Determine the (x, y) coordinate at the center of the cell enclosing the given text.  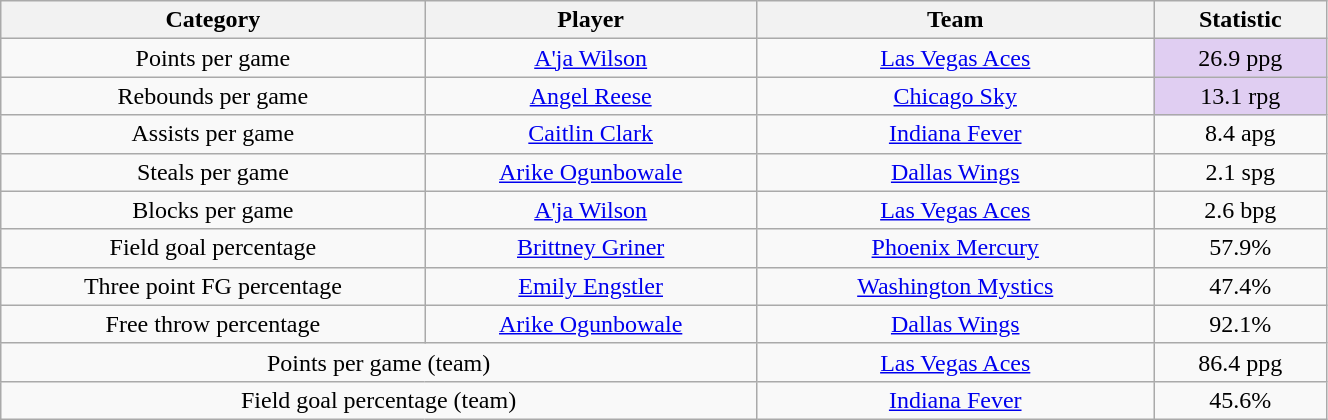
Team (955, 20)
Points per game (team) (379, 362)
Points per game (213, 58)
Brittney Griner (590, 248)
26.9 ppg (1240, 58)
Angel Reese (590, 96)
Category (213, 20)
Three point FG percentage (213, 286)
2.6 bpg (1240, 210)
Player (590, 20)
47.4% (1240, 286)
86.4 ppg (1240, 362)
Phoenix Mercury (955, 248)
Steals per game (213, 172)
8.4 apg (1240, 134)
13.1 rpg (1240, 96)
92.1% (1240, 324)
Free throw percentage (213, 324)
Blocks per game (213, 210)
Statistic (1240, 20)
57.9% (1240, 248)
Caitlin Clark (590, 134)
Assists per game (213, 134)
2.1 spg (1240, 172)
Field goal percentage (213, 248)
45.6% (1240, 400)
Chicago Sky (955, 96)
Emily Engstler (590, 286)
Field goal percentage (team) (379, 400)
Washington Mystics (955, 286)
Rebounds per game (213, 96)
